Scan for the cell matching the given text and deliver its [X, Y] coordinate at center. 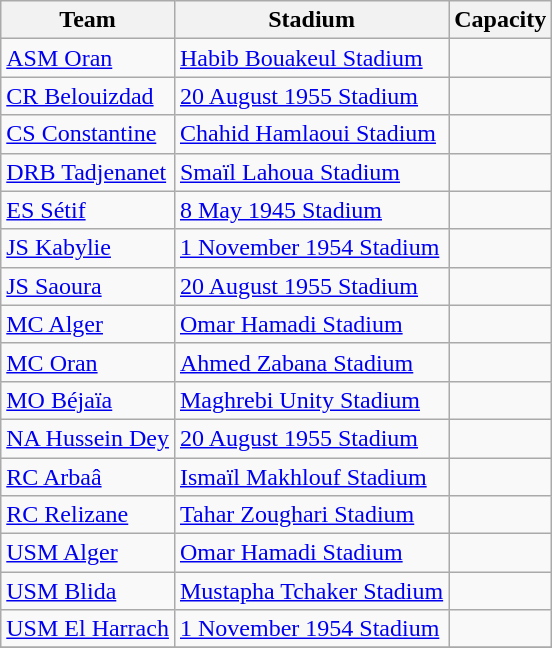
MC Alger [88, 324]
USM Blida [88, 591]
ASM Oran [88, 58]
DRB Tadjenanet [88, 172]
USM El Harrach [88, 629]
NA Hussein Dey [88, 438]
Chahid Hamlaoui Stadium [311, 134]
RC Relizane [88, 515]
Mustapha Tchaker Stadium [311, 591]
Team [88, 20]
MC Oran [88, 362]
ES Sétif [88, 210]
USM Alger [88, 553]
Maghrebi Unity Stadium [311, 400]
Stadium [311, 20]
JS Saoura [88, 286]
Ahmed Zabana Stadium [311, 362]
Smaïl Lahoua Stadium [311, 172]
CS Constantine [88, 134]
MO Béjaïa [88, 400]
JS Kabylie [88, 248]
Ismaïl Makhlouf Stadium [311, 477]
8 May 1945 Stadium [311, 210]
Tahar Zoughari Stadium [311, 515]
Habib Bouakeul Stadium [311, 58]
Capacity [500, 20]
RC Arbaâ [88, 477]
CR Belouizdad [88, 96]
